Find where the given text appears and provide that cell's center as [x, y] coordinate. 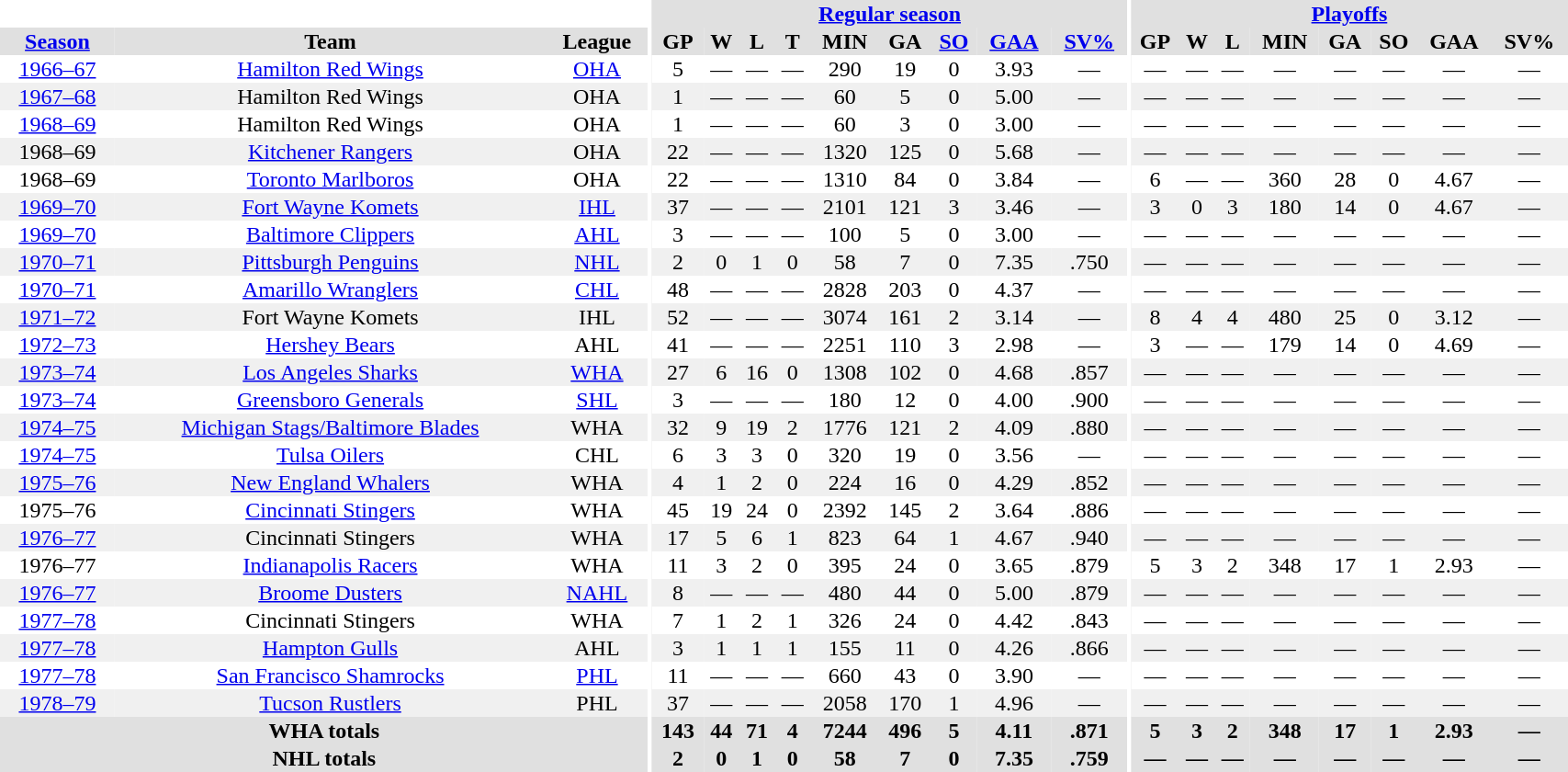
San Francisco Shamrocks [331, 675]
52 [678, 317]
.857 [1089, 372]
Pittsburgh Penguins [331, 262]
1308 [845, 372]
SHL [597, 400]
496 [905, 731]
4.29 [1014, 482]
.940 [1089, 538]
Los Angeles Sharks [331, 372]
27 [678, 372]
4.96 [1014, 703]
Hampton Gulls [331, 648]
.759 [1089, 758]
1320 [845, 152]
395 [845, 565]
Michigan Stags/Baltimore Blades [331, 427]
NHL totals [324, 758]
2251 [845, 345]
2058 [845, 703]
100 [845, 234]
84 [905, 179]
.866 [1089, 648]
T [792, 41]
25 [1345, 317]
Toronto Marlboros [331, 179]
203 [905, 289]
1972–73 [57, 345]
48 [678, 289]
.750 [1089, 262]
.852 [1089, 482]
3074 [845, 317]
1971–72 [57, 317]
4.37 [1014, 289]
.843 [1089, 620]
2101 [845, 207]
3.46 [1014, 207]
3.90 [1014, 675]
326 [845, 620]
2828 [845, 289]
110 [905, 345]
45 [678, 510]
.880 [1089, 427]
28 [1345, 179]
823 [845, 538]
NHL [597, 262]
43 [905, 675]
320 [845, 455]
NAHL [597, 593]
Team [331, 41]
12 [905, 400]
4.09 [1014, 427]
2392 [845, 510]
32 [678, 427]
71 [757, 731]
1776 [845, 427]
5.68 [1014, 152]
Regular season [889, 14]
143 [678, 731]
3.14 [1014, 317]
1310 [845, 179]
4.26 [1014, 648]
League [597, 41]
4.00 [1014, 400]
290 [845, 69]
1966–67 [57, 69]
Kitchener Rangers [331, 152]
Amarillo Wranglers [331, 289]
660 [845, 675]
64 [905, 538]
Tucson Rustlers [331, 703]
1967–68 [57, 96]
4.42 [1014, 620]
145 [905, 510]
170 [905, 703]
9 [722, 427]
3.56 [1014, 455]
Playoffs [1348, 14]
Tulsa Oilers [331, 455]
161 [905, 317]
Hershey Bears [331, 345]
.886 [1089, 510]
Broome Dusters [331, 593]
3.65 [1014, 565]
41 [678, 345]
2.98 [1014, 345]
155 [845, 648]
.900 [1089, 400]
.871 [1089, 731]
4.69 [1453, 345]
3.84 [1014, 179]
125 [905, 152]
Indianapolis Racers [331, 565]
360 [1284, 179]
1978–79 [57, 703]
New England Whalers [331, 482]
224 [845, 482]
4.11 [1014, 731]
7244 [845, 731]
4.68 [1014, 372]
Baltimore Clippers [331, 234]
3.64 [1014, 510]
3.12 [1453, 317]
102 [905, 372]
179 [1284, 345]
3.93 [1014, 69]
WHA totals [324, 731]
Greensboro Generals [331, 400]
Season [57, 41]
